Extract the (X, Y) coordinate from the center of the cell holding the provided text.  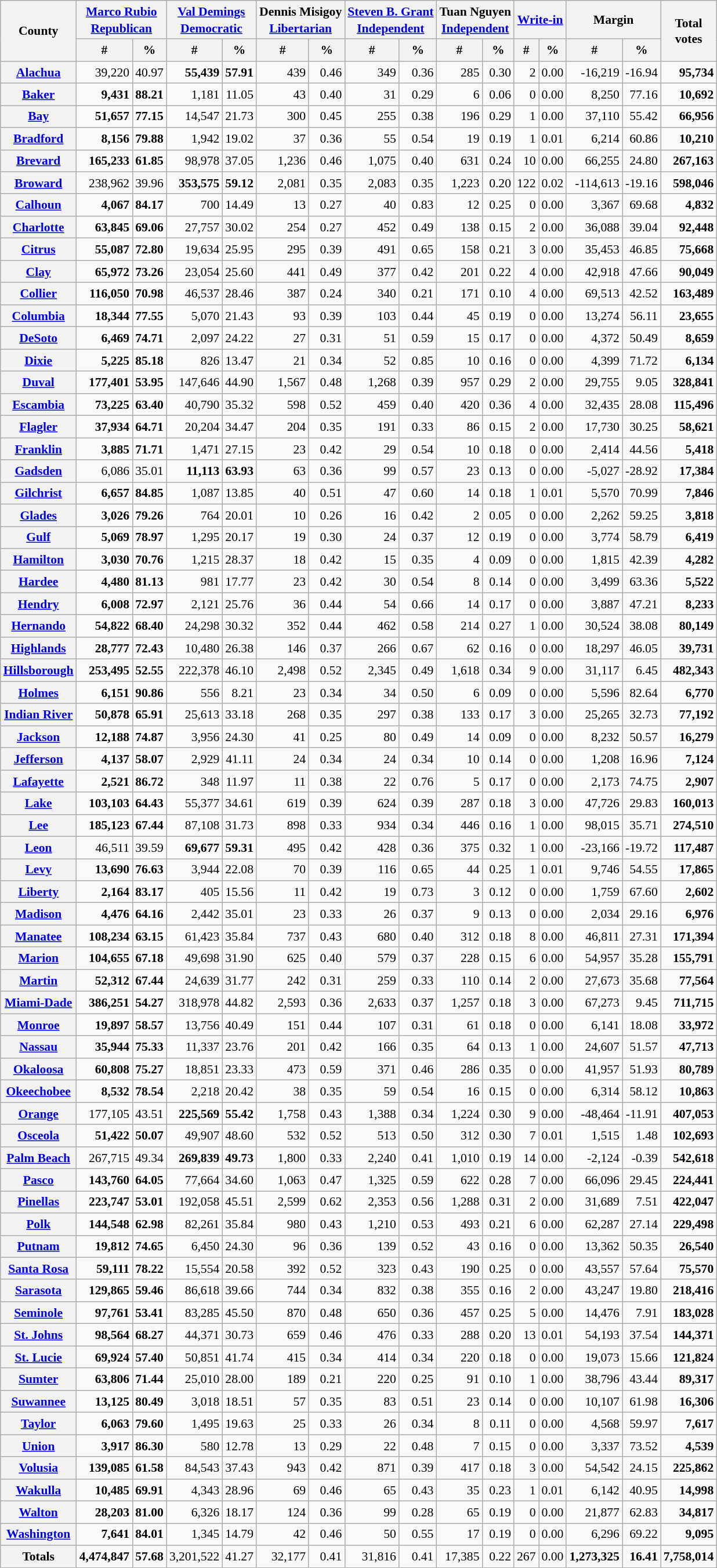
51.57 (642, 1047)
64.16 (150, 914)
17.77 (239, 582)
Santa Rosa (38, 1269)
64.43 (150, 803)
462 (372, 626)
Leon (38, 848)
96 (283, 1246)
46.10 (239, 670)
Brevard (38, 161)
86.72 (150, 781)
Madison (38, 914)
62,287 (594, 1224)
73,225 (104, 405)
2,907 (689, 781)
83 (372, 1402)
62.98 (150, 1224)
13,362 (594, 1246)
84.85 (150, 493)
39,220 (104, 72)
37 (283, 139)
6,086 (104, 471)
-19.16 (642, 183)
24.15 (642, 1468)
288 (459, 1335)
6,134 (689, 360)
4,476 (104, 914)
20.58 (239, 1269)
25.95 (239, 249)
Dixie (38, 360)
Jackson (38, 737)
42,918 (594, 271)
452 (372, 227)
90.86 (150, 692)
87,108 (194, 826)
659 (283, 1335)
63,806 (104, 1380)
2,164 (104, 892)
49,698 (194, 959)
55,377 (194, 803)
40.97 (150, 72)
225,569 (194, 1113)
340 (372, 294)
0.66 (418, 604)
46,537 (194, 294)
Glades (38, 516)
Hardee (38, 582)
77.16 (642, 95)
61,423 (194, 937)
84.01 (150, 1534)
28,777 (104, 648)
Washington (38, 1534)
49,907 (194, 1135)
Margin (613, 20)
Gilchrist (38, 493)
43,557 (594, 1269)
1,087 (194, 493)
35.68 (642, 981)
129,865 (104, 1291)
47,726 (594, 803)
61.98 (642, 1402)
18.08 (642, 1025)
30.25 (642, 427)
93 (283, 316)
-48,464 (594, 1113)
371 (372, 1069)
165,233 (104, 161)
95,734 (689, 72)
532 (283, 1135)
Okeechobee (38, 1091)
121,824 (689, 1357)
4,474,847 (104, 1556)
92,448 (689, 227)
44.56 (642, 449)
48.60 (239, 1135)
3,499 (594, 582)
267,163 (689, 161)
139 (372, 1246)
1,075 (372, 161)
69,924 (104, 1357)
37.43 (239, 1468)
700 (194, 205)
40.95 (642, 1490)
300 (283, 117)
3,201,522 (194, 1556)
375 (459, 848)
0.62 (327, 1202)
64 (459, 1047)
268 (283, 715)
25.60 (239, 271)
0.12 (498, 892)
23.76 (239, 1047)
Liberty (38, 892)
417 (459, 1468)
54,542 (594, 1468)
Volusia (38, 1468)
98,564 (104, 1335)
355 (459, 1291)
St. Johns (38, 1335)
151 (283, 1025)
2,521 (104, 781)
117,487 (689, 848)
22.08 (239, 870)
26,540 (689, 1246)
7.51 (642, 1202)
60,808 (104, 1069)
76.63 (150, 870)
1,224 (459, 1113)
242 (283, 981)
238,962 (104, 183)
493 (459, 1224)
744 (283, 1291)
98,978 (194, 161)
405 (194, 892)
69.06 (150, 227)
223,747 (104, 1202)
Bay (38, 117)
61 (459, 1025)
41.11 (239, 759)
24,298 (194, 626)
8,232 (594, 737)
7,617 (689, 1424)
58.07 (150, 759)
25,613 (194, 715)
-114,613 (594, 183)
62.83 (642, 1512)
1.48 (642, 1135)
228 (459, 959)
Franklin (38, 449)
88.21 (150, 95)
116,050 (104, 294)
Palm Beach (38, 1158)
9,095 (689, 1534)
72.97 (150, 604)
25 (283, 1424)
7,641 (104, 1534)
103 (372, 316)
943 (283, 1468)
Nassau (38, 1047)
4,282 (689, 560)
50.49 (642, 338)
9,431 (104, 95)
274,510 (689, 826)
19.02 (239, 139)
78.54 (150, 1091)
63.36 (642, 582)
0.73 (418, 892)
177,401 (104, 382)
21 (283, 360)
-0.39 (642, 1158)
Holmes (38, 692)
55,087 (104, 249)
5,418 (689, 449)
17,730 (594, 427)
70.98 (150, 294)
3,367 (594, 205)
Putnam (38, 1246)
69 (283, 1490)
27 (283, 338)
Hillsborough (38, 670)
50,878 (104, 715)
17,384 (689, 471)
Hernando (38, 626)
580 (194, 1446)
44 (459, 870)
39,731 (689, 648)
6,450 (194, 1246)
82.64 (642, 692)
2,173 (594, 781)
183,028 (689, 1313)
46,511 (104, 848)
6,142 (594, 1490)
77.15 (150, 117)
189 (283, 1380)
28,203 (104, 1512)
Gulf (38, 538)
286 (459, 1069)
2,442 (194, 914)
14,476 (594, 1313)
4,399 (594, 360)
71.44 (150, 1380)
29.45 (642, 1180)
459 (372, 405)
77,664 (194, 1180)
90,049 (689, 271)
35,944 (104, 1047)
67.60 (642, 892)
27.15 (239, 449)
10,485 (104, 1490)
353,575 (194, 183)
81.00 (150, 1512)
25,265 (594, 715)
259 (372, 981)
15.56 (239, 892)
24,639 (194, 981)
86.30 (150, 1446)
13,756 (194, 1025)
1,800 (283, 1158)
80,789 (689, 1069)
80 (372, 737)
77.55 (150, 316)
40,790 (194, 405)
73.52 (642, 1446)
41.74 (239, 1357)
37.54 (642, 1335)
69.68 (642, 205)
74.75 (642, 781)
-16,219 (594, 72)
160,013 (689, 803)
0.53 (418, 1224)
2,262 (594, 516)
Polk (38, 1224)
83.17 (150, 892)
69,513 (594, 294)
1,345 (194, 1534)
68.40 (150, 626)
7,124 (689, 759)
295 (283, 249)
34.61 (239, 803)
229,498 (689, 1224)
4,343 (194, 1490)
Pinellas (38, 1202)
Charlotte (38, 227)
0.02 (553, 183)
12,188 (104, 737)
8,532 (104, 1091)
0.60 (418, 493)
5,225 (104, 360)
19,897 (104, 1025)
8,233 (689, 604)
46.05 (642, 648)
19,634 (194, 249)
6,314 (594, 1091)
108,234 (104, 937)
Manatee (38, 937)
2,081 (283, 183)
Lake (38, 803)
67,273 (594, 1003)
42 (283, 1534)
2,240 (372, 1158)
1,325 (372, 1180)
53.95 (150, 382)
41.27 (239, 1556)
17 (459, 1534)
17,385 (459, 1556)
18,297 (594, 648)
44,371 (194, 1335)
38,796 (594, 1380)
871 (372, 1468)
18.17 (239, 1512)
Osceola (38, 1135)
957 (459, 382)
80,149 (689, 626)
3,774 (594, 538)
32,435 (594, 405)
104,655 (104, 959)
Flagler (38, 427)
5,570 (594, 493)
144,371 (689, 1335)
103,103 (104, 803)
832 (372, 1291)
75.33 (150, 1047)
1,210 (372, 1224)
446 (459, 826)
269,839 (194, 1158)
69.91 (150, 1490)
Marco RubioRepublican (122, 20)
285 (459, 72)
218,416 (689, 1291)
42.39 (642, 560)
Sumter (38, 1380)
11,113 (194, 471)
11,337 (194, 1047)
4,067 (104, 205)
386,251 (104, 1003)
6,141 (594, 1025)
68.27 (150, 1335)
6,008 (104, 604)
6,469 (104, 338)
72.43 (150, 648)
13,690 (104, 870)
30.32 (239, 626)
0.85 (418, 360)
27,757 (194, 227)
6,151 (104, 692)
50,851 (194, 1357)
30,524 (594, 626)
Monroe (38, 1025)
7,846 (689, 493)
54 (372, 604)
44.82 (239, 1003)
47.66 (642, 271)
190 (459, 1269)
35.71 (642, 826)
144,548 (104, 1224)
6,976 (689, 914)
14,547 (194, 117)
5,069 (104, 538)
1,257 (459, 1003)
31.77 (239, 981)
27.14 (642, 1224)
37,934 (104, 427)
414 (372, 1357)
18 (283, 560)
12.78 (239, 1446)
10,210 (689, 139)
24,607 (594, 1047)
7.91 (642, 1313)
58.12 (642, 1091)
54,193 (594, 1335)
23.33 (239, 1069)
513 (372, 1135)
9.05 (642, 382)
387 (283, 294)
26.38 (239, 648)
16,306 (689, 1402)
1,215 (194, 560)
20,204 (194, 427)
2,414 (594, 449)
30.02 (239, 227)
33,972 (689, 1025)
1,010 (459, 1158)
Indian River (38, 715)
DeSoto (38, 338)
9.45 (642, 1003)
57.91 (239, 72)
21.73 (239, 117)
74.71 (150, 338)
-23,166 (594, 848)
59.46 (150, 1291)
598 (283, 405)
3,956 (194, 737)
46.85 (642, 249)
1,815 (594, 560)
7,758,014 (689, 1556)
166 (372, 1047)
85.18 (150, 360)
155,791 (689, 959)
8,659 (689, 338)
0.23 (498, 1490)
53.01 (150, 1202)
Pasco (38, 1180)
204 (283, 427)
47,713 (689, 1047)
54.27 (150, 1003)
51 (372, 338)
72.80 (150, 249)
737 (283, 937)
71.71 (150, 449)
764 (194, 516)
349 (372, 72)
10,863 (689, 1091)
Steven B. GrantIndependent (390, 20)
0.45 (327, 117)
55 (372, 139)
24.80 (642, 161)
428 (372, 848)
57.40 (150, 1357)
1,288 (459, 1202)
441 (283, 271)
457 (459, 1313)
3,818 (689, 516)
14.79 (239, 1534)
0.05 (498, 516)
Dennis MisigoyLibertarian (300, 20)
1,471 (194, 449)
20.17 (239, 538)
St. Lucie (38, 1357)
158 (459, 249)
19,812 (104, 1246)
0.26 (327, 516)
35.32 (239, 405)
2,593 (283, 1003)
1,208 (594, 759)
Taylor (38, 1424)
0.11 (498, 1424)
122 (527, 183)
55,439 (194, 72)
1,273,325 (594, 1556)
1,515 (594, 1135)
18.51 (239, 1402)
28.96 (239, 1490)
Wakulla (38, 1490)
Lafayette (38, 781)
214 (459, 626)
0.57 (418, 471)
32,177 (283, 1556)
143,760 (104, 1180)
34.47 (239, 427)
598,046 (689, 183)
39.66 (239, 1291)
13,274 (594, 316)
3,917 (104, 1446)
34,817 (689, 1512)
323 (372, 1269)
62 (459, 648)
6,296 (594, 1534)
6,214 (594, 139)
75.27 (150, 1069)
19,073 (594, 1357)
75,668 (689, 249)
Citrus (38, 249)
3,885 (104, 449)
0.83 (418, 205)
934 (372, 826)
1,758 (283, 1113)
9,746 (594, 870)
267,715 (104, 1158)
58.57 (150, 1025)
34.60 (239, 1180)
420 (459, 405)
81.13 (150, 582)
Jefferson (38, 759)
74.87 (150, 737)
61.85 (150, 161)
377 (372, 271)
29.83 (642, 803)
40.49 (239, 1025)
65,972 (104, 271)
Calhoun (38, 205)
980 (283, 1224)
63.40 (150, 405)
Columbia (38, 316)
58,621 (689, 427)
Lee (38, 826)
83,285 (194, 1313)
2,633 (372, 1003)
624 (372, 803)
Duval (38, 382)
57.64 (642, 1269)
28.08 (642, 405)
4,137 (104, 759)
10,692 (689, 95)
57 (283, 1402)
35 (459, 1490)
Martin (38, 981)
21.43 (239, 316)
63.93 (239, 471)
16.41 (642, 1556)
0.06 (498, 95)
Alachua (38, 72)
Val DemingsDemocratic (211, 20)
116 (372, 870)
54,822 (104, 626)
Marion (38, 959)
80.49 (150, 1402)
Escambia (38, 405)
6,326 (194, 1512)
4,568 (594, 1424)
Collier (38, 294)
107 (372, 1025)
1,181 (194, 95)
27,673 (594, 981)
56.11 (642, 316)
28.46 (239, 294)
407,053 (689, 1113)
64.71 (150, 427)
192,058 (194, 1202)
98,015 (594, 826)
1,388 (372, 1113)
16,279 (689, 737)
41,957 (594, 1069)
981 (194, 582)
52.55 (150, 670)
32.73 (642, 715)
33.18 (239, 715)
1,759 (594, 892)
5,070 (194, 316)
63 (283, 471)
19.63 (239, 1424)
3,030 (104, 560)
25.76 (239, 604)
43.44 (642, 1380)
37.05 (239, 161)
13.85 (239, 493)
31,117 (594, 670)
30 (372, 582)
66,255 (594, 161)
59.25 (642, 516)
78.97 (150, 538)
476 (372, 1335)
124 (283, 1512)
15.66 (642, 1357)
Bradford (38, 139)
2,218 (194, 1091)
-28.92 (642, 471)
77,192 (689, 715)
-16.94 (642, 72)
Levy (38, 870)
147,646 (194, 382)
1,618 (459, 670)
622 (459, 1180)
139,085 (104, 1468)
348 (194, 781)
79.26 (150, 516)
8,250 (594, 95)
43,247 (594, 1291)
1,268 (372, 382)
253,495 (104, 670)
20.42 (239, 1091)
2,034 (594, 914)
2,353 (372, 1202)
0.32 (498, 848)
Tuan NguyenIndependent (475, 20)
473 (283, 1069)
0.76 (418, 781)
650 (372, 1313)
224,441 (689, 1180)
10,480 (194, 648)
29 (372, 449)
38 (283, 1091)
439 (283, 72)
25,010 (194, 1380)
49.73 (239, 1158)
631 (459, 161)
41 (283, 737)
46,811 (594, 937)
63,845 (104, 227)
2,602 (689, 892)
21,877 (594, 1512)
4,539 (689, 1446)
2,929 (194, 759)
6.45 (642, 670)
79.60 (150, 1424)
Okaloosa (38, 1069)
Orange (38, 1113)
65.91 (150, 715)
39.04 (642, 227)
6,657 (104, 493)
870 (283, 1313)
69,677 (194, 848)
58.79 (642, 538)
171,394 (689, 937)
45 (459, 316)
Highlands (38, 648)
59,111 (104, 1269)
8.21 (239, 692)
3,337 (594, 1446)
392 (283, 1269)
54,957 (594, 959)
20.01 (239, 516)
89,317 (689, 1380)
3,018 (194, 1402)
2,345 (372, 670)
196 (459, 117)
4,832 (689, 205)
64.05 (150, 1180)
13.47 (239, 360)
23,655 (689, 316)
53.41 (150, 1313)
191 (372, 427)
County (38, 31)
31.90 (239, 959)
38.08 (642, 626)
52 (372, 360)
1,942 (194, 139)
6,063 (104, 1424)
47 (372, 493)
2,097 (194, 338)
8,156 (104, 139)
556 (194, 692)
70.99 (642, 493)
0.56 (418, 1202)
185,123 (104, 826)
171 (459, 294)
31 (372, 95)
77,564 (689, 981)
Hendry (38, 604)
50.07 (150, 1135)
86 (459, 427)
254 (283, 227)
0.58 (418, 626)
266 (372, 648)
51.93 (642, 1069)
51,422 (104, 1135)
59.97 (642, 1424)
60.86 (642, 139)
5,522 (689, 582)
10,107 (594, 1402)
297 (372, 715)
35,453 (594, 249)
45.51 (239, 1202)
31.73 (239, 826)
0.67 (418, 648)
61.58 (150, 1468)
63.15 (150, 937)
86,618 (194, 1291)
542,618 (689, 1158)
23,054 (194, 271)
1,495 (194, 1424)
59.31 (239, 848)
6,770 (689, 692)
2,083 (372, 183)
102,693 (689, 1135)
75,570 (689, 1269)
Broward (38, 183)
57.68 (150, 1556)
29,755 (594, 382)
36,088 (594, 227)
82,261 (194, 1224)
491 (372, 249)
44.90 (239, 382)
1,063 (283, 1180)
59 (372, 1091)
898 (283, 826)
17,865 (689, 870)
39.59 (150, 848)
619 (283, 803)
Totalvotes (689, 31)
18,851 (194, 1069)
97,761 (104, 1313)
74.65 (150, 1246)
Totals (38, 1556)
Seminole (38, 1313)
826 (194, 360)
84.17 (150, 205)
Sarasota (38, 1291)
Miami-Dade (38, 1003)
Baker (38, 95)
Hamilton (38, 560)
78.22 (150, 1269)
267 (527, 1556)
-19.72 (642, 848)
6,419 (689, 538)
36 (283, 604)
1,223 (459, 183)
47.21 (642, 604)
34 (372, 692)
16.96 (642, 759)
0.47 (327, 1180)
3,944 (194, 870)
Clay (38, 271)
352 (283, 626)
482,343 (689, 670)
42.52 (642, 294)
18,344 (104, 316)
50 (372, 1534)
110 (459, 981)
138 (459, 227)
14,998 (689, 1490)
28.00 (239, 1380)
50.57 (642, 737)
49.34 (150, 1158)
3,887 (594, 604)
1,236 (283, 161)
2,498 (283, 670)
5,596 (594, 692)
29.16 (642, 914)
4,372 (594, 338)
66,956 (689, 117)
-2,124 (594, 1158)
4,480 (104, 582)
11.05 (239, 95)
14.49 (239, 205)
11.97 (239, 781)
30.73 (239, 1335)
59.12 (239, 183)
225,862 (689, 1468)
19.80 (642, 1291)
Walton (38, 1512)
495 (283, 848)
3,026 (104, 516)
70.76 (150, 560)
Write-in (540, 20)
45.50 (239, 1313)
625 (283, 959)
2,599 (283, 1202)
177,105 (104, 1113)
318,978 (194, 1003)
79.88 (150, 139)
711,715 (689, 1003)
-5,027 (594, 471)
69.22 (642, 1534)
415 (283, 1357)
37,110 (594, 117)
-11.91 (642, 1113)
Suwannee (38, 1402)
27.31 (642, 937)
1,567 (283, 382)
84,543 (194, 1468)
91 (459, 1380)
115,496 (689, 405)
328,841 (689, 382)
50.35 (642, 1246)
1,295 (194, 538)
67.18 (150, 959)
2,121 (194, 604)
146 (283, 648)
35.28 (642, 959)
70 (283, 870)
24.22 (239, 338)
133 (459, 715)
66,096 (594, 1180)
163,489 (689, 294)
Gadsden (38, 471)
71.72 (642, 360)
15,554 (194, 1269)
222,378 (194, 670)
54.55 (642, 870)
680 (372, 937)
Union (38, 1446)
0.55 (418, 1534)
39.96 (150, 183)
52,312 (104, 981)
31,816 (372, 1556)
422,047 (689, 1202)
51,657 (104, 117)
31,689 (594, 1202)
13,125 (104, 1402)
73.26 (150, 271)
579 (372, 959)
28.37 (239, 560)
43.51 (150, 1113)
287 (459, 803)
255 (372, 117)
